Capture the cell that displays the provided text and extract its [x, y] central coordinate. 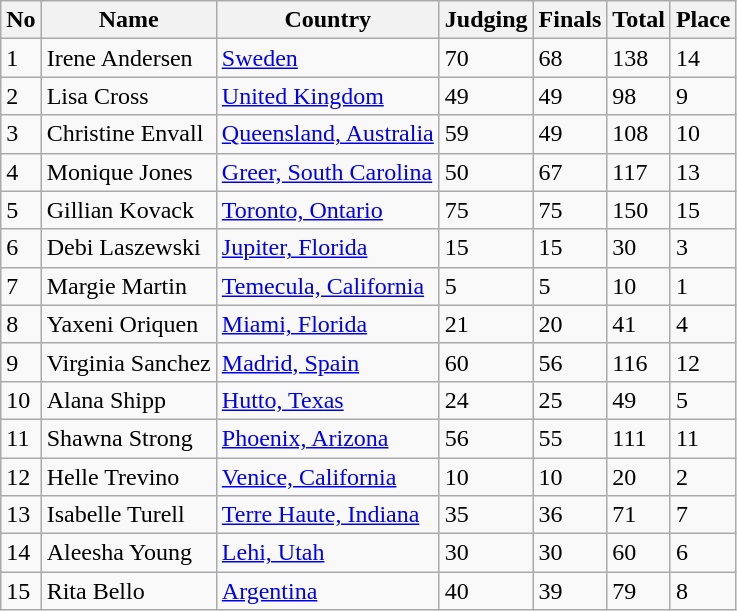
Lehi, Utah [328, 553]
Jupiter, Florida [328, 248]
Phoenix, Arizona [328, 438]
Total [639, 20]
Helle Trevino [128, 477]
71 [639, 515]
Debi Laszewski [128, 248]
Greer, South Carolina [328, 172]
Alana Shipp [128, 400]
50 [486, 172]
55 [570, 438]
Temecula, California [328, 286]
36 [570, 515]
Place [703, 20]
Toronto, Ontario [328, 210]
Gillian Kovack [128, 210]
39 [570, 591]
Venice, California [328, 477]
Country [328, 20]
United Kingdom [328, 96]
116 [639, 362]
Lisa Cross [128, 96]
Hutto, Texas [328, 400]
Queensland, Australia [328, 134]
Sweden [328, 58]
21 [486, 324]
Finals [570, 20]
Christine Envall [128, 134]
70 [486, 58]
Aleesha Young [128, 553]
98 [639, 96]
Argentina [328, 591]
138 [639, 58]
Madrid, Spain [328, 362]
40 [486, 591]
Miami, Florida [328, 324]
35 [486, 515]
Yaxeni Oriquen [128, 324]
150 [639, 210]
117 [639, 172]
Virginia Sanchez [128, 362]
Judging [486, 20]
68 [570, 58]
59 [486, 134]
Margie Martin [128, 286]
Name [128, 20]
Rita Bello [128, 591]
111 [639, 438]
25 [570, 400]
24 [486, 400]
108 [639, 134]
Isabelle Turell [128, 515]
Monique Jones [128, 172]
No [21, 20]
41 [639, 324]
79 [639, 591]
Irene Andersen [128, 58]
Terre Haute, Indiana [328, 515]
Shawna Strong [128, 438]
67 [570, 172]
